Return [X, Y] of the center of cell containing provided text 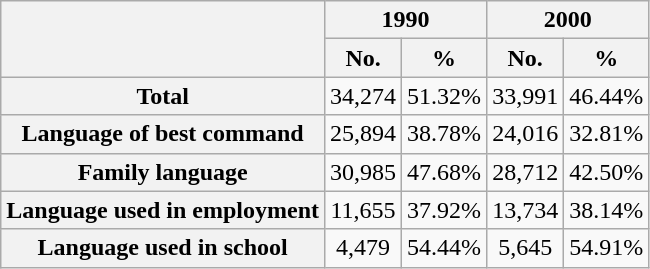
13,734 [526, 210]
33,991 [526, 96]
42.50% [606, 172]
28,712 [526, 172]
11,655 [364, 210]
37.92% [444, 210]
Language used in school [163, 248]
38.78% [444, 134]
2000 [568, 20]
54.44% [444, 248]
25,894 [364, 134]
46.44% [606, 96]
4,479 [364, 248]
5,645 [526, 248]
24,016 [526, 134]
Language of best command [163, 134]
Total [163, 96]
30,985 [364, 172]
Family language [163, 172]
32.81% [606, 134]
51.32% [444, 96]
1990 [406, 20]
Language used in employment [163, 210]
38.14% [606, 210]
47.68% [444, 172]
34,274 [364, 96]
54.91% [606, 248]
